Output the [X, Y] coordinate of the center of the cell containing the given text.  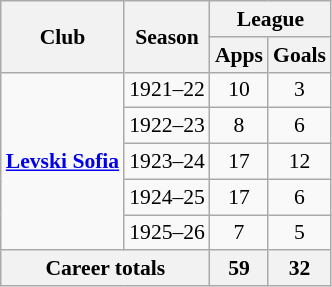
5 [300, 233]
1921–22 [167, 90]
Apps [239, 55]
Career totals [106, 269]
10 [239, 90]
1925–26 [167, 233]
Levski Sofia [62, 161]
Season [167, 36]
3 [300, 90]
League [270, 19]
12 [300, 162]
Goals [300, 55]
7 [239, 233]
1923–24 [167, 162]
32 [300, 269]
1922–23 [167, 126]
59 [239, 269]
1924–25 [167, 197]
Club [62, 36]
8 [239, 126]
